From the cell containing the given text, extract its center point as (x, y) coordinate. 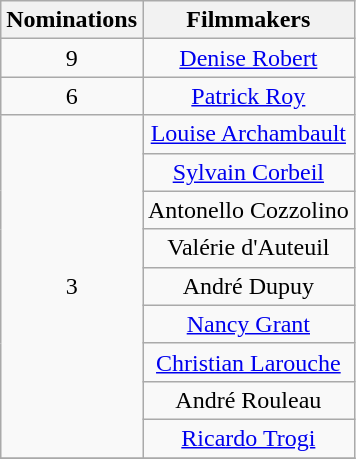
Nominations (72, 20)
Christian Larouche (248, 362)
Nancy Grant (248, 324)
André Rouleau (248, 400)
Valérie d'Auteuil (248, 248)
Filmmakers (248, 20)
Ricardo Trogi (248, 438)
Sylvain Corbeil (248, 172)
9 (72, 58)
Louise Archambault (248, 134)
Denise Robert (248, 58)
André Dupuy (248, 286)
Patrick Roy (248, 96)
Antonello Cozzolino (248, 210)
6 (72, 96)
3 (72, 286)
